Identify which cell holds the provided text, then report its [X, Y] central coordinate. 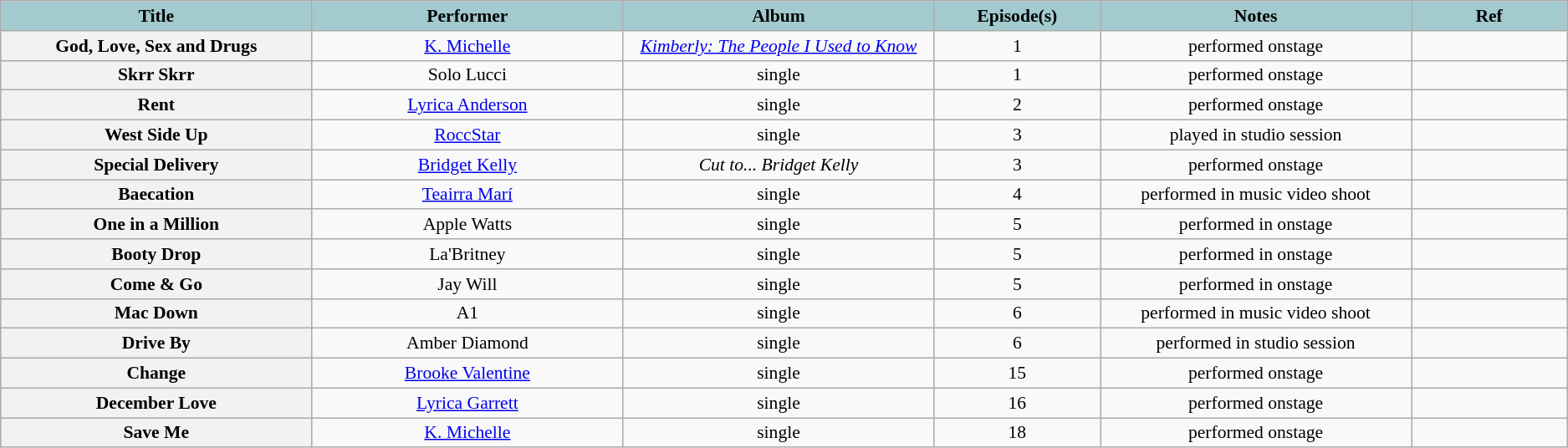
Album [779, 16]
Lyrica Garrett [467, 403]
Skrr Skrr [156, 75]
West Side Up [156, 135]
A1 [467, 313]
2 [1017, 105]
Apple Watts [467, 225]
Change [156, 374]
RoccStar [467, 135]
Cut to... Bridget Kelly [779, 165]
16 [1017, 403]
December Love [156, 403]
One in a Million [156, 225]
15 [1017, 374]
performed in studio session [1256, 344]
God, Love, Sex and Drugs [156, 46]
Booty Drop [156, 254]
Baecation [156, 195]
Notes [1256, 16]
La'Britney [467, 254]
4 [1017, 195]
Teairra Marí [467, 195]
Lyrica Anderson [467, 105]
Mac Down [156, 313]
Special Delivery [156, 165]
Title [156, 16]
played in studio session [1256, 135]
Drive By [156, 344]
Brooke Valentine [467, 374]
Kimberly: The People I Used to Know [779, 46]
Performer [467, 16]
Bridget Kelly [467, 165]
Solo Lucci [467, 75]
Save Me [156, 433]
Come & Go [156, 284]
Rent [156, 105]
Amber Diamond [467, 344]
Jay Will [467, 284]
Ref [1489, 16]
18 [1017, 433]
Episode(s) [1017, 16]
